Scan for the cell matching the given text and deliver its [X, Y] coordinate at center. 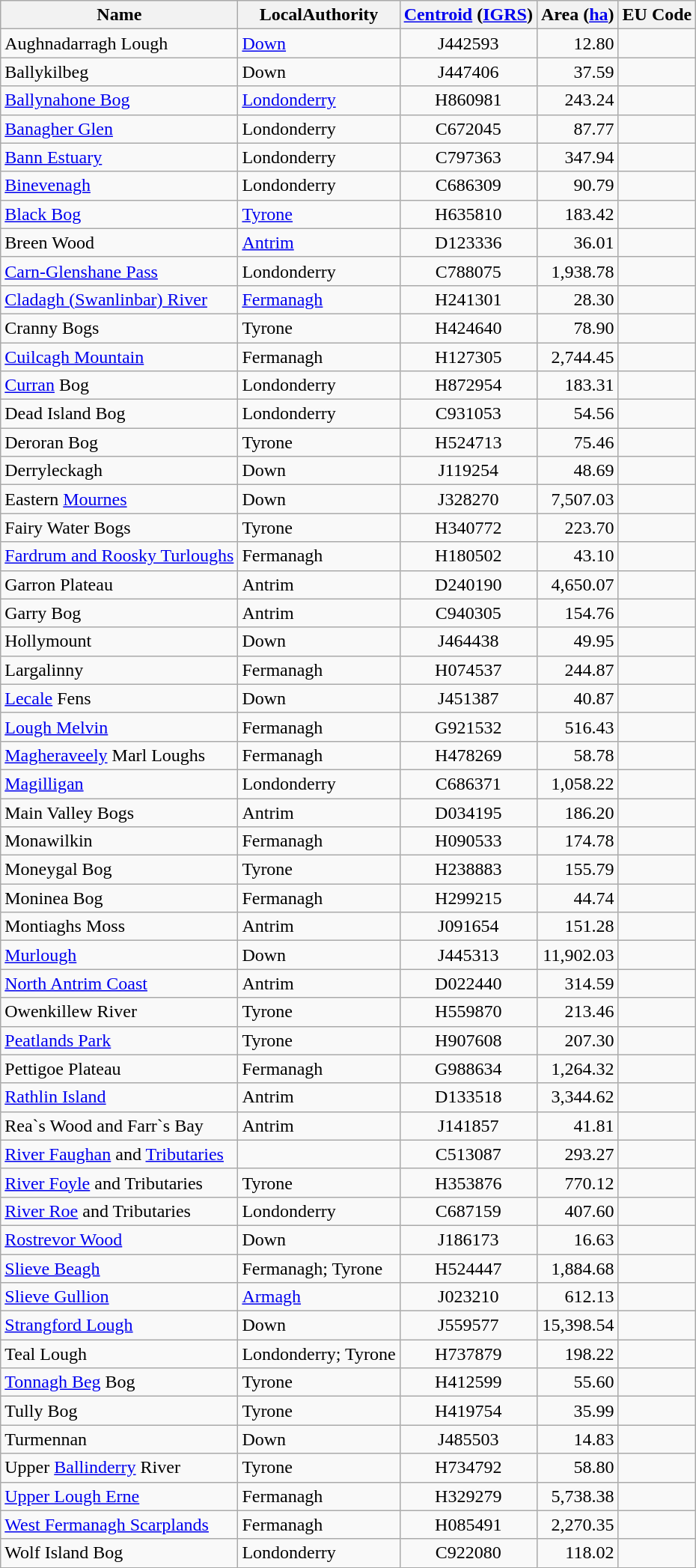
Curran Bog [120, 385]
H872954 [468, 385]
H238883 [468, 870]
J559577 [468, 1326]
C513087 [468, 1154]
J141857 [468, 1126]
Pettigoe Plateau [120, 1069]
G988634 [468, 1069]
J447406 [468, 72]
Upper Ballinderry River [120, 1468]
H329279 [468, 1496]
37.59 [578, 72]
H524447 [468, 1269]
H299215 [468, 898]
Fermanagh; Tyrone [319, 1269]
J091654 [468, 927]
D133518 [468, 1097]
Rathlin Island [120, 1097]
H340772 [468, 528]
H478269 [468, 755]
Main Valley Bogs [120, 812]
H524713 [468, 442]
Binevenagh [120, 186]
River Faughan and Tributaries [120, 1154]
Tully Bog [120, 1411]
J464438 [468, 641]
90.79 [578, 186]
78.90 [578, 328]
Rostrevor Wood [120, 1239]
612.13 [578, 1297]
1,264.32 [578, 1069]
D022440 [468, 983]
40.87 [578, 698]
1,884.68 [578, 1269]
D034195 [468, 812]
Largalinny [120, 670]
7,507.03 [578, 499]
H737879 [468, 1354]
H424640 [468, 328]
West Fermanagh Scarplands [120, 1525]
J023210 [468, 1297]
EU Code [657, 15]
15,398.54 [578, 1326]
Montiaghs Moss [120, 927]
28.30 [578, 299]
Rea`s Wood and Farr`s Bay [120, 1126]
H090533 [468, 841]
Bann Estuary [120, 157]
Wolf Island Bog [120, 1553]
154.76 [578, 613]
49.95 [578, 641]
Londonderry; Tyrone [319, 1354]
223.70 [578, 528]
407.60 [578, 1211]
Magheraveely Marl Loughs [120, 755]
Name [120, 15]
D123336 [468, 242]
Upper Lough Erne [120, 1496]
Slieve Gullion [120, 1297]
155.79 [578, 870]
Fardrum and Roosky Turloughs [120, 556]
Murlough [120, 955]
Armagh [319, 1297]
H412599 [468, 1382]
Owenkillew River [120, 1012]
J451387 [468, 698]
H353876 [468, 1183]
87.77 [578, 129]
5,738.38 [578, 1496]
Cranny Bogs [120, 328]
C687159 [468, 1211]
35.99 [578, 1411]
D240190 [468, 585]
4,650.07 [578, 585]
J119254 [468, 471]
J445313 [468, 955]
198.22 [578, 1354]
C931053 [468, 414]
Area (ha) [578, 15]
Turmennan [120, 1439]
314.59 [578, 983]
207.30 [578, 1040]
Eastern Mournes [120, 499]
151.28 [578, 927]
H734792 [468, 1468]
J485503 [468, 1439]
Moninea Bog [120, 898]
14.83 [578, 1439]
C940305 [468, 613]
River Foyle and Tributaries [120, 1183]
H635810 [468, 214]
2,744.45 [578, 357]
1,058.22 [578, 784]
H559870 [468, 1012]
River Roe and Tributaries [120, 1211]
J328270 [468, 499]
41.81 [578, 1126]
LocalAuthority [319, 15]
43.10 [578, 556]
Monawilkin [120, 841]
118.02 [578, 1553]
Garry Bog [120, 613]
213.46 [578, 1012]
C922080 [468, 1553]
C797363 [468, 157]
516.43 [578, 727]
Hollymount [120, 641]
Fairy Water Bogs [120, 528]
183.42 [578, 214]
58.78 [578, 755]
3,344.62 [578, 1097]
174.78 [578, 841]
C672045 [468, 129]
Aughnadarragh Lough [120, 43]
Peatlands Park [120, 1040]
75.46 [578, 442]
J186173 [468, 1239]
Breen Wood [120, 242]
44.74 [578, 898]
Deroran Bog [120, 442]
Derryleckagh [120, 471]
H907608 [468, 1040]
Strangford Lough [120, 1326]
H860981 [468, 100]
Moneygal Bog [120, 870]
Black Bog [120, 214]
48.69 [578, 471]
North Antrim Coast [120, 983]
11,902.03 [578, 955]
58.80 [578, 1468]
Lecale Fens [120, 698]
186.20 [578, 812]
293.27 [578, 1154]
Banagher Glen [120, 129]
C788075 [468, 271]
243.24 [578, 100]
Cladagh (Swanlinbar) River [120, 299]
Cuilcagh Mountain [120, 357]
Centroid (IGRS) [468, 15]
12.80 [578, 43]
H085491 [468, 1525]
Ballynahone Bog [120, 100]
Tonnagh Beg Bog [120, 1382]
Slieve Beagh [120, 1269]
G921532 [468, 727]
Dead Island Bog [120, 414]
J442593 [468, 43]
36.01 [578, 242]
H419754 [468, 1411]
347.94 [578, 157]
C686309 [468, 186]
H074537 [468, 670]
770.12 [578, 1183]
Carn-Glenshane Pass [120, 271]
H241301 [468, 299]
55.60 [578, 1382]
244.87 [578, 670]
Lough Melvin [120, 727]
Magilligan [120, 784]
183.31 [578, 385]
Teal Lough [120, 1354]
H127305 [468, 357]
Ballykilbeg [120, 72]
C686371 [468, 784]
54.56 [578, 414]
H180502 [468, 556]
1,938.78 [578, 271]
16.63 [578, 1239]
2,270.35 [578, 1525]
Garron Plateau [120, 585]
